Locate the cell with the specified text and output its [x, y] center coordinate. 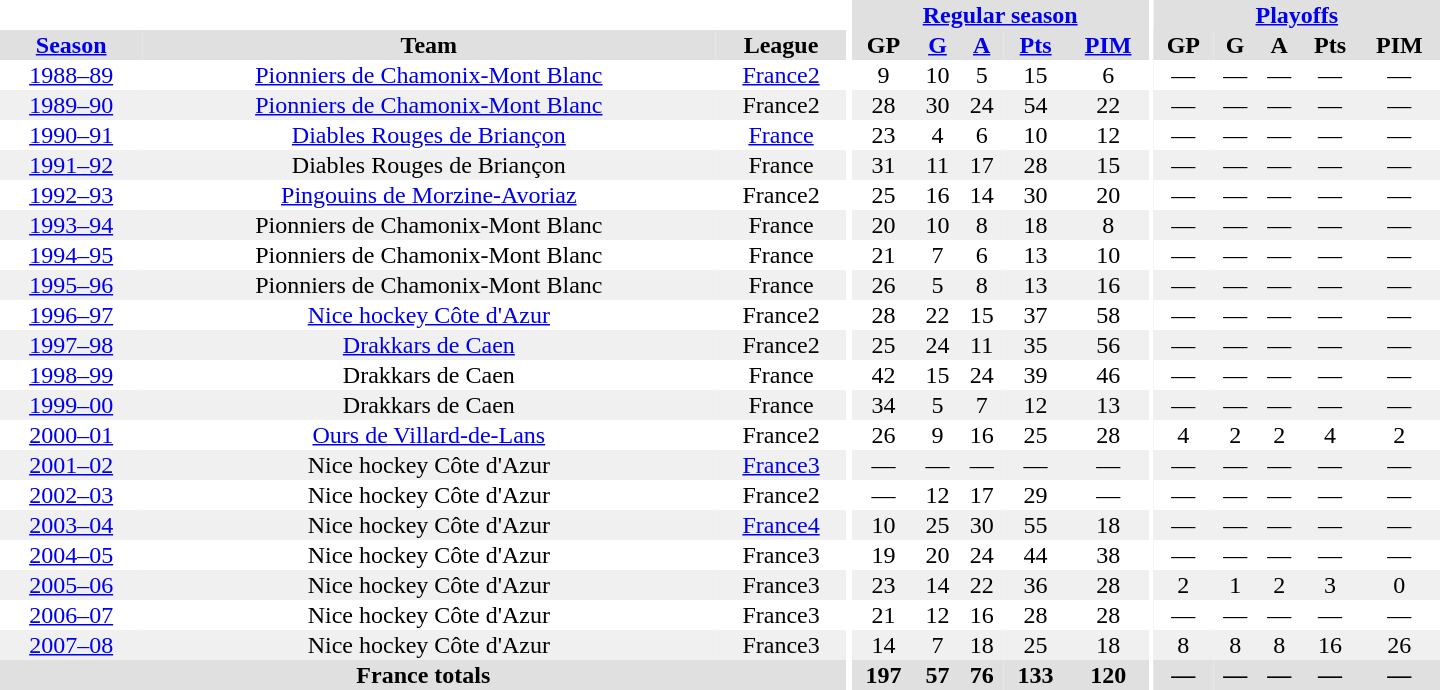
3 [1330, 585]
Ours de Villard-de-Lans [428, 435]
42 [884, 375]
38 [1108, 555]
1 [1235, 585]
1999–00 [71, 405]
2003–04 [71, 525]
2005–06 [71, 585]
Team [428, 45]
36 [1036, 585]
1988–89 [71, 75]
Pingouins de Morzine-Avoriaz [428, 195]
1997–98 [71, 345]
France4 [780, 525]
35 [1036, 345]
29 [1036, 495]
54 [1036, 105]
1990–91 [71, 135]
34 [884, 405]
1995–96 [71, 285]
19 [884, 555]
57 [937, 675]
2006–07 [71, 615]
1996–97 [71, 315]
1993–94 [71, 225]
1994–95 [71, 255]
56 [1108, 345]
55 [1036, 525]
Season [71, 45]
2002–03 [71, 495]
1989–90 [71, 105]
39 [1036, 375]
2001–02 [71, 465]
44 [1036, 555]
31 [884, 165]
37 [1036, 315]
France totals [424, 675]
2007–08 [71, 645]
76 [982, 675]
58 [1108, 315]
League [780, 45]
0 [1400, 585]
133 [1036, 675]
120 [1108, 675]
1998–99 [71, 375]
197 [884, 675]
2004–05 [71, 555]
Regular season [1000, 15]
1991–92 [71, 165]
1992–93 [71, 195]
Playoffs [1297, 15]
2000–01 [71, 435]
46 [1108, 375]
